Extract the (x, y) coordinate from the center of the cell holding the provided text.  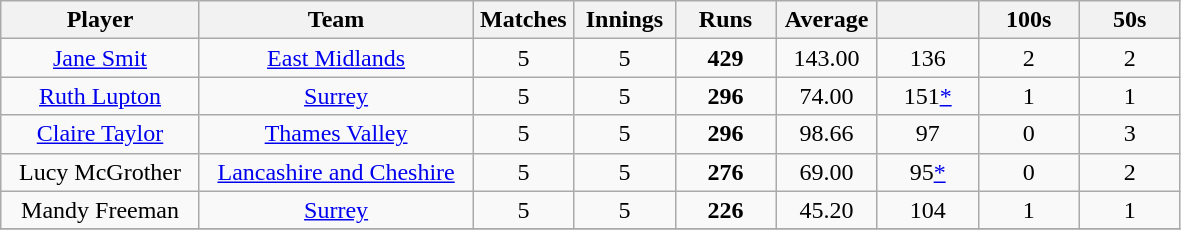
Ruth Lupton (100, 96)
Average (826, 20)
Lancashire and Cheshire (336, 172)
100s (1028, 20)
69.00 (826, 172)
151* (928, 96)
Claire Taylor (100, 134)
Matches (524, 20)
Lucy McGrother (100, 172)
97 (928, 134)
429 (726, 58)
95* (928, 172)
Player (100, 20)
50s (1130, 20)
East Midlands (336, 58)
276 (726, 172)
104 (928, 210)
Mandy Freeman (100, 210)
136 (928, 58)
Innings (624, 20)
3 (1130, 134)
45.20 (826, 210)
Jane Smit (100, 58)
74.00 (826, 96)
Team (336, 20)
Runs (726, 20)
226 (726, 210)
98.66 (826, 134)
143.00 (826, 58)
Thames Valley (336, 134)
